Pinpoint the cell where the given text exists, returning its [X, Y] midpoint coordinate. 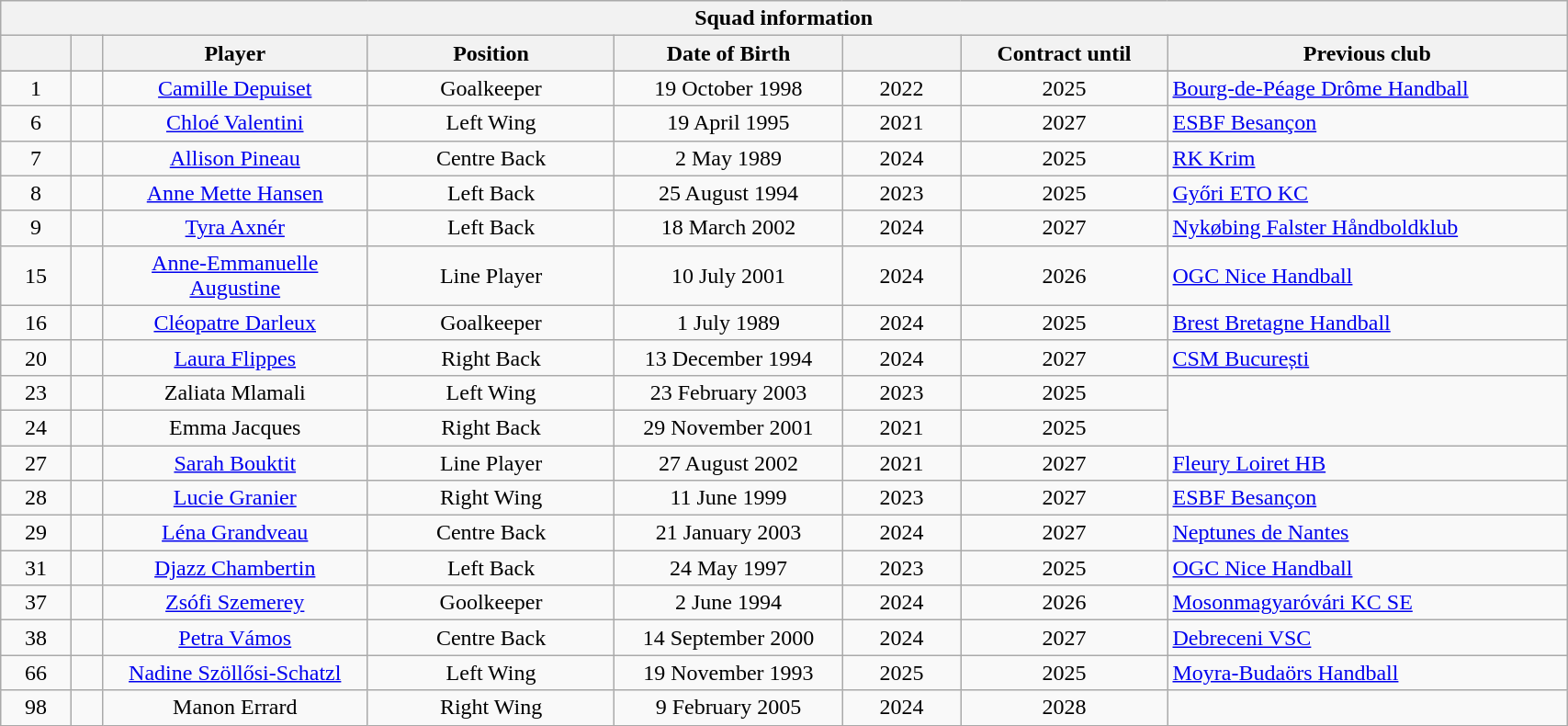
Goolkeeper [491, 603]
8 [37, 193]
1 [37, 88]
RK Krim [1367, 158]
7 [37, 158]
Tyra Axnér [235, 228]
2 June 1994 [728, 603]
14 September 2000 [728, 638]
Position [491, 53]
28 [37, 498]
Allison Pineau [235, 158]
98 [37, 708]
Player [235, 53]
16 [37, 323]
20 [37, 357]
2028 [1064, 708]
1 July 1989 [728, 323]
Contract until [1064, 53]
19 November 1993 [728, 673]
CSM București [1367, 357]
Debreceni VSC [1367, 638]
13 December 1994 [728, 357]
Győri ETO KC [1367, 193]
Previous club [1367, 53]
Neptunes de Nantes [1367, 533]
Djazz Chambertin [235, 568]
Sarah Bouktit [235, 462]
29 November 2001 [728, 427]
27 August 2002 [728, 462]
9 [37, 228]
Anne-Emmanuelle Augustine [235, 276]
19 October 1998 [728, 88]
Mosonmagyaróvári KC SE [1367, 603]
37 [37, 603]
Léna Grandveau [235, 533]
2022 [902, 88]
10 July 2001 [728, 276]
Cléopatre Darleux [235, 323]
Nadine Szöllősi-Schatzl [235, 673]
Date of Birth [728, 53]
23 [37, 392]
24 May 1997 [728, 568]
2 May 1989 [728, 158]
Squad information [784, 18]
9 February 2005 [728, 708]
Chloé Valentini [235, 123]
Zsófi Szemerey [235, 603]
31 [37, 568]
Nykøbing Falster Håndboldklub [1367, 228]
Bourg-de-Péage Drôme Handball [1367, 88]
Emma Jacques [235, 427]
11 June 1999 [728, 498]
Manon Errard [235, 708]
23 February 2003 [728, 392]
19 April 1995 [728, 123]
15 [37, 276]
Camille Depuiset [235, 88]
Zaliata Mlamali [235, 392]
27 [37, 462]
29 [37, 533]
Anne Mette Hansen [235, 193]
6 [37, 123]
Petra Vámos [235, 638]
Lucie Granier [235, 498]
66 [37, 673]
21 January 2003 [728, 533]
24 [37, 427]
38 [37, 638]
Laura Flippes [235, 357]
Fleury Loiret HB [1367, 462]
25 August 1994 [728, 193]
Brest Bretagne Handball [1367, 323]
Moyra-Budaörs Handball [1367, 673]
18 March 2002 [728, 228]
